Locate the cell with the specified text and output its (X, Y) center coordinate. 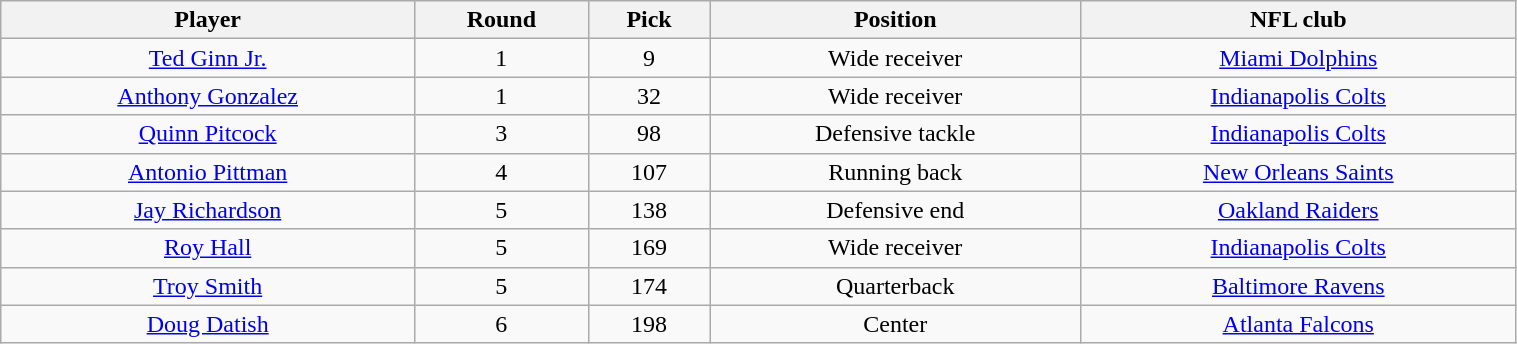
107 (649, 172)
Quarterback (896, 286)
32 (649, 96)
Defensive tackle (896, 134)
Miami Dolphins (1299, 58)
Center (896, 324)
Jay Richardson (208, 210)
198 (649, 324)
4 (502, 172)
Doug Datish (208, 324)
Troy Smith (208, 286)
Defensive end (896, 210)
Player (208, 20)
98 (649, 134)
3 (502, 134)
Oakland Raiders (1299, 210)
Running back (896, 172)
New Orleans Saints (1299, 172)
174 (649, 286)
Pick (649, 20)
Baltimore Ravens (1299, 286)
Position (896, 20)
Roy Hall (208, 248)
Round (502, 20)
Quinn Pitcock (208, 134)
6 (502, 324)
138 (649, 210)
Anthony Gonzalez (208, 96)
Atlanta Falcons (1299, 324)
Antonio Pittman (208, 172)
NFL club (1299, 20)
Ted Ginn Jr. (208, 58)
9 (649, 58)
169 (649, 248)
